Find where the given text appears and provide that cell's center as [X, Y] coordinate. 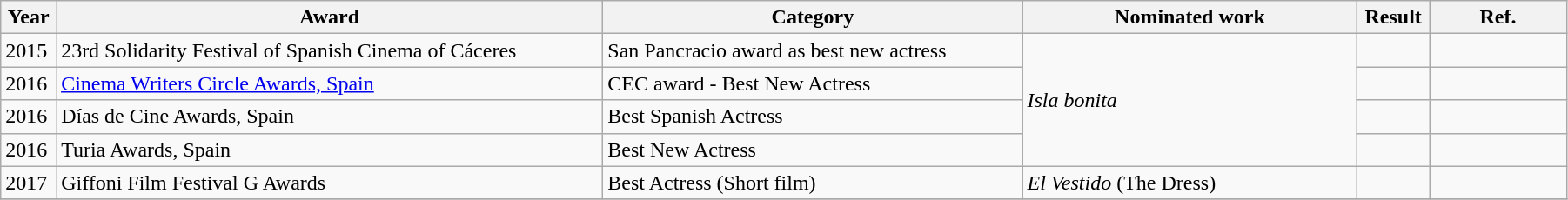
Best Actress (Short film) [813, 183]
Isla bonita [1190, 100]
Award [330, 17]
Giffoni Film Festival G Awards [330, 183]
2015 [29, 50]
23rd Solidarity Festival of Spanish Cinema of Cáceres [330, 50]
CEC award - Best New Actress [813, 83]
Best New Actress [813, 150]
2017 [29, 183]
Turia Awards, Spain [330, 150]
Result [1394, 17]
Category [813, 17]
Year [29, 17]
San Pancracio award as best new actress [813, 50]
Nominated work [1190, 17]
Ref. [1498, 17]
Días de Cine Awards, Spain [330, 117]
Cinema Writers Circle Awards, Spain [330, 83]
El Vestido (The Dress) [1190, 183]
Best Spanish Actress [813, 117]
